Detect which cell encompasses the target text, then output its (x, y) center coordinate. 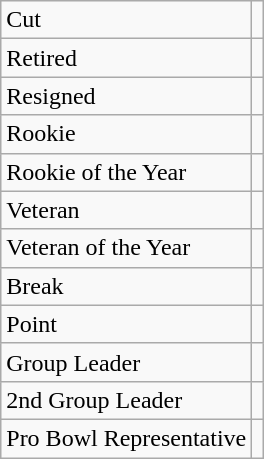
Resigned (126, 96)
Rookie (126, 134)
Group Leader (126, 362)
Point (126, 324)
Break (126, 286)
Pro Bowl Representative (126, 438)
Veteran of the Year (126, 248)
2nd Group Leader (126, 400)
Retired (126, 58)
Cut (126, 20)
Rookie of the Year (126, 172)
Veteran (126, 210)
